Extract the (x, y) coordinate from the center of the cell holding the provided text.  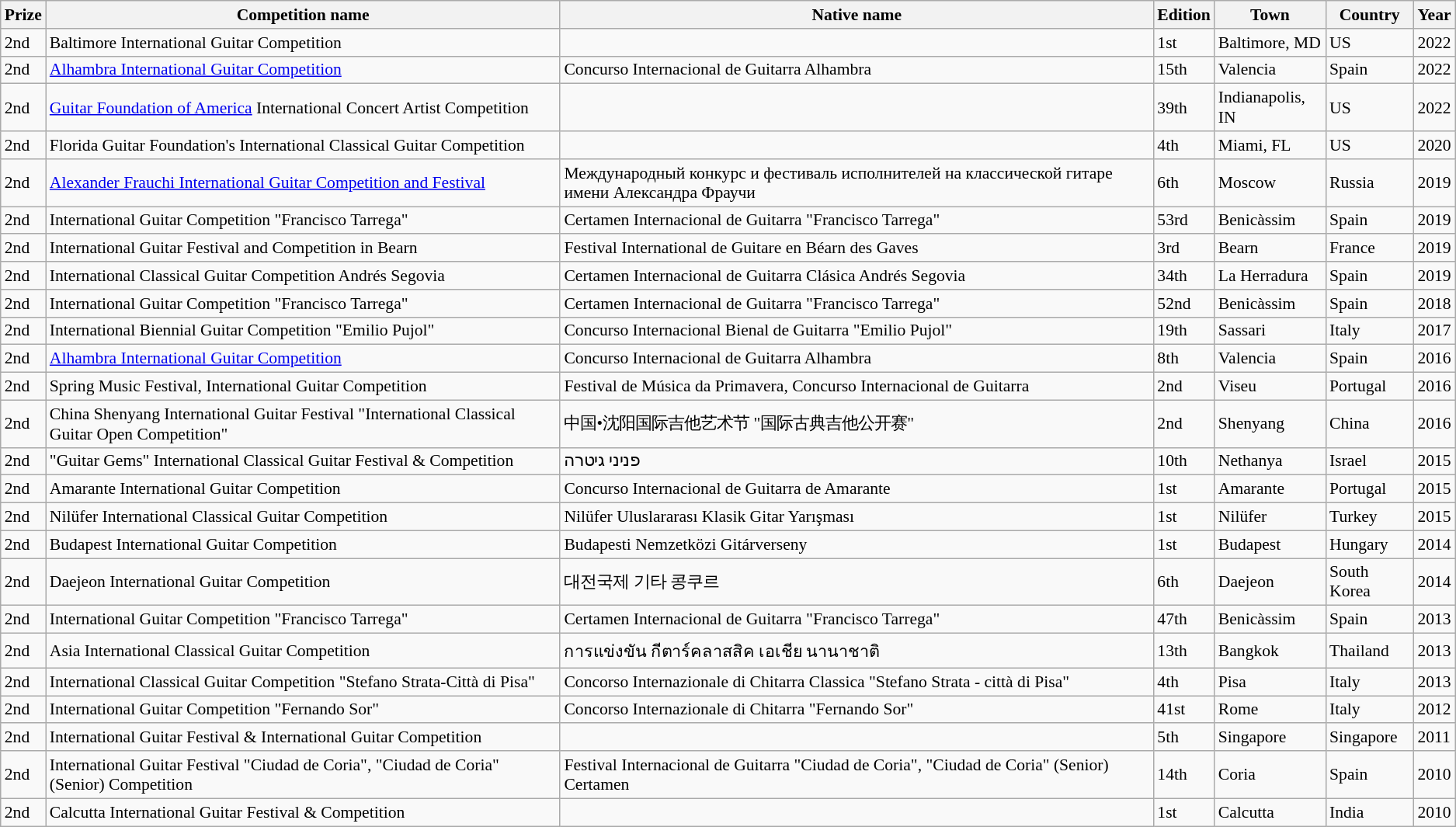
Amarante (1270, 489)
Israel (1370, 461)
Calcutta International Guitar Festival & Competition (303, 812)
Thailand (1370, 651)
19th (1183, 331)
10th (1183, 461)
Calcutta (1270, 812)
Florida Guitar Foundation's International Classical Guitar Competition (303, 145)
Daejeon (1270, 582)
Spring Music Festival, International Guitar Competition (303, 387)
Shenyang (1270, 424)
Hungary (1370, 544)
2012 (1433, 710)
India (1370, 812)
15th (1183, 70)
Country (1370, 15)
Miami, FL (1270, 145)
Festival International de Guitare en Béarn des Gaves (857, 248)
Concurso Internacional de Guitarra de Amarante (857, 489)
47th (1183, 620)
International Guitar Festival and Competition in Bearn (303, 248)
Pisa (1270, 682)
Turkey (1370, 517)
Edition (1183, 15)
การแข่งขัน กีตาร์คลาสสิค เอเชีย นานาชาติ (857, 651)
China (1370, 424)
Concurso Internacional Bienal de Guitarra "Emilio Pujol" (857, 331)
Competition name (303, 15)
34th (1183, 276)
Russia (1370, 183)
International Guitar Festival "Ciudad de Coria", "Ciudad de Coria" (Senior) Competition (303, 775)
53rd (1183, 221)
International Guitar Competition "Fernando Sor" (303, 710)
2017 (1433, 331)
13th (1183, 651)
Budapest (1270, 544)
Amarante International Guitar Competition (303, 489)
Native name (857, 15)
Moscow (1270, 183)
Year (1433, 15)
Budapest International Guitar Competition (303, 544)
International Classical Guitar Competition Andrés Segovia (303, 276)
2011 (1433, 738)
Sassari (1270, 331)
Rome (1270, 710)
Prize (23, 15)
5th (1183, 738)
Международный конкурс и фестиваль исполнителей на классической гитаре имени Александра Фраучи (857, 183)
대전국제 기타 콩쿠르 (857, 582)
International Biennial Guitar Competition "Emilio Pujol" (303, 331)
Baltimore International Guitar Competition (303, 43)
La Herradura (1270, 276)
פניני גיטרה (857, 461)
Bangkok (1270, 651)
8th (1183, 359)
South Korea (1370, 582)
2018 (1433, 304)
Baltimore, MD (1270, 43)
39th (1183, 107)
14th (1183, 775)
Guitar Foundation of America International Concert Artist Competition (303, 107)
"Guitar Gems" International Classical Guitar Festival & Competition (303, 461)
China Shenyang International Guitar Festival "International Classical Guitar Open Competition" (303, 424)
41st (1183, 710)
Concorso Internazionale di Chitarra "Fernando Sor" (857, 710)
Viseu (1270, 387)
Indianapolis, IN (1270, 107)
Festival de Música da Primavera, Concurso Internacional de Guitarra (857, 387)
Bearn (1270, 248)
France (1370, 248)
Festival Internacional de Guitarra "Ciudad de Coria", "Ciudad de Coria" (Senior) Certamen (857, 775)
3rd (1183, 248)
2020 (1433, 145)
中国•沈阳国际吉他艺术节 "国际古典吉他公开赛" (857, 424)
International Guitar Festival & International Guitar Competition (303, 738)
Nilüfer (1270, 517)
Asia International Classical Guitar Competition (303, 651)
Budapesti Nemzetközi Gitárverseny (857, 544)
Certamen Internacional de Guitarra Clásica Andrés Segovia (857, 276)
Alexander Frauchi International Guitar Competition and Festival (303, 183)
52nd (1183, 304)
Nethanya (1270, 461)
Daejeon International Guitar Competition (303, 582)
Concorso Internazionale di Chitarra Classica "Stefano Strata - città di Pisa" (857, 682)
International Classical Guitar Competition "Stefano Strata-Città di Pisa" (303, 682)
Town (1270, 15)
Nilüfer Uluslararası Klasik Gitar Yarışması (857, 517)
Coria (1270, 775)
Nilüfer International Classical Guitar Competition (303, 517)
